Locate the cell with the specified text and output its [X, Y] center coordinate. 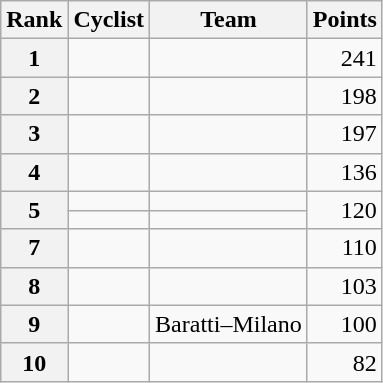
103 [344, 286]
Team [229, 20]
4 [34, 172]
Rank [34, 20]
136 [344, 172]
100 [344, 324]
2 [34, 96]
110 [344, 248]
7 [34, 248]
241 [344, 58]
Points [344, 20]
Baratti–Milano [229, 324]
10 [34, 362]
82 [344, 362]
5 [34, 210]
Cyclist [109, 20]
8 [34, 286]
197 [344, 134]
3 [34, 134]
1 [34, 58]
198 [344, 96]
120 [344, 210]
9 [34, 324]
